Return (X, Y) of the center of cell containing provided text 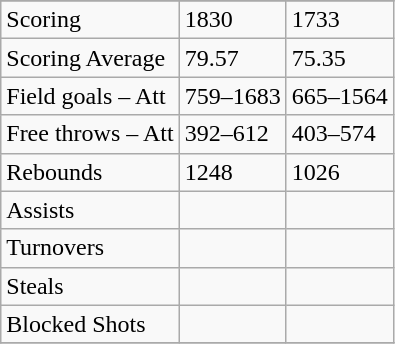
Turnovers (90, 248)
Scoring (90, 20)
Assists (90, 210)
79.57 (232, 58)
Field goals – Att (90, 96)
Blocked Shots (90, 324)
1248 (232, 172)
Rebounds (90, 172)
Scoring Average (90, 58)
1026 (340, 172)
75.35 (340, 58)
403–574 (340, 134)
Free throws – Att (90, 134)
759–1683 (232, 96)
Steals (90, 286)
392–612 (232, 134)
1733 (340, 20)
665–1564 (340, 96)
1830 (232, 20)
